Pinpoint the cell where the given text exists, returning its (X, Y) midpoint coordinate. 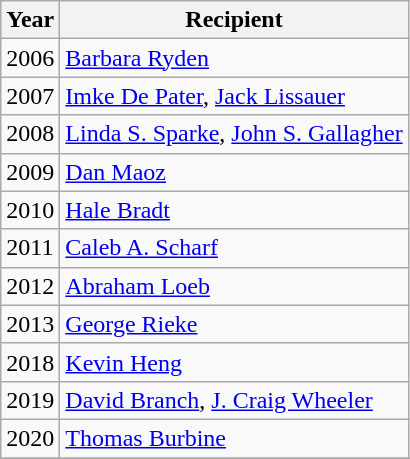
2019 (30, 400)
George Rieke (234, 324)
David Branch, J. Craig Wheeler (234, 400)
2020 (30, 438)
2012 (30, 286)
Abraham Loeb (234, 286)
Hale Bradt (234, 210)
2010 (30, 210)
Kevin Heng (234, 362)
Barbara Ryden (234, 58)
2008 (30, 134)
2006 (30, 58)
2011 (30, 248)
Recipient (234, 20)
Dan Maoz (234, 172)
2013 (30, 324)
2018 (30, 362)
Imke De Pater, Jack Lissauer (234, 96)
2009 (30, 172)
Year (30, 20)
Caleb A. Scharf (234, 248)
2007 (30, 96)
Thomas Burbine (234, 438)
Linda S. Sparke, John S. Gallagher (234, 134)
